Identify which cell holds the provided text, then report its (x, y) central coordinate. 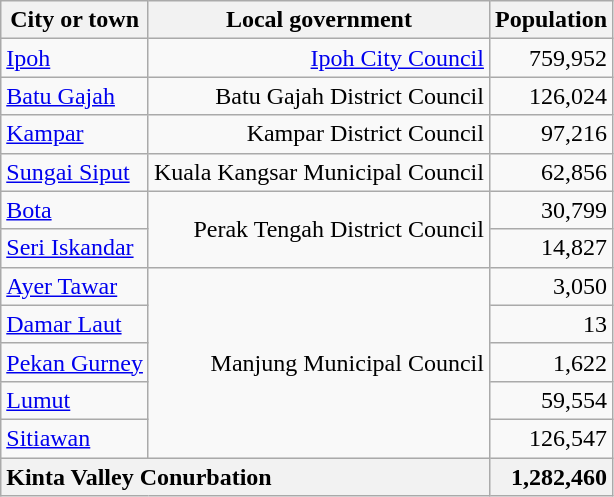
Kuala Kangsar Municipal Council (318, 172)
Pekan Gurney (75, 362)
Ipoh (75, 58)
Kinta Valley Conurbation (246, 477)
Manjung Municipal Council (318, 362)
3,050 (550, 286)
1,622 (550, 362)
Lumut (75, 400)
14,827 (550, 248)
Bota (75, 210)
Population (550, 20)
126,547 (550, 438)
759,952 (550, 58)
62,856 (550, 172)
13 (550, 324)
Damar Laut (75, 324)
Batu Gajah (75, 96)
Batu Gajah District Council (318, 96)
Perak Tengah District Council (318, 229)
City or town (75, 20)
97,216 (550, 134)
30,799 (550, 210)
Seri Iskandar (75, 248)
1,282,460 (550, 477)
59,554 (550, 400)
Ipoh City Council (318, 58)
Kampar (75, 134)
Sitiawan (75, 438)
Sungai Siput (75, 172)
126,024 (550, 96)
Ayer Tawar (75, 286)
Local government (318, 20)
Kampar District Council (318, 134)
